Detect which cell encompasses the target text, then output its [x, y] center coordinate. 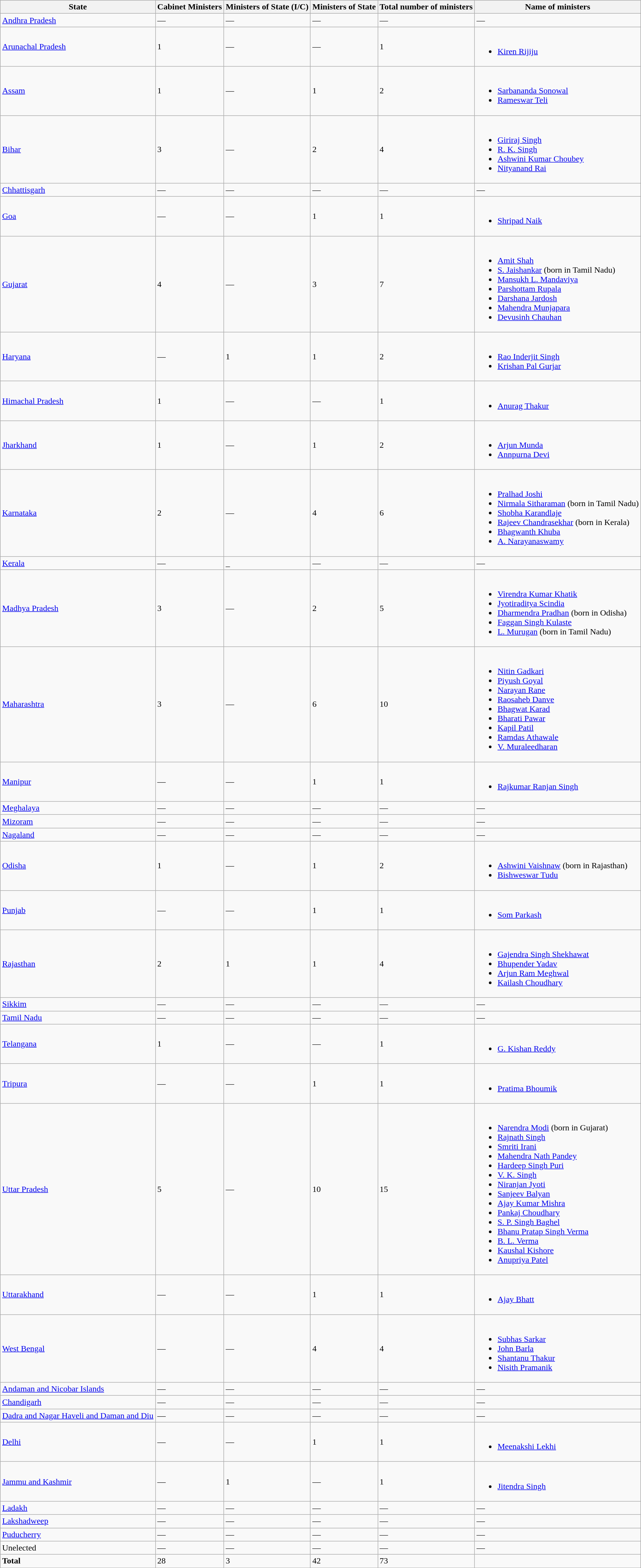
Total [78, 1561]
Manipur [78, 782]
Uttar Pradesh [78, 1189]
_ [267, 563]
Uttarakhand [78, 1295]
15 [426, 1189]
Jammu and Kashmir [78, 1481]
G. Kishan Reddy [557, 1044]
Giriraj SinghR. K. SinghAshwini Kumar ChoubeyNityanand Rai [557, 149]
Chandigarh [78, 1402]
Anurag Thakur [557, 401]
Andaman and Nicobar Islands [78, 1389]
Mizoram [78, 821]
Kiren Rijiju [557, 47]
Assam [78, 91]
Arjun MundaAnnpurna Devi [557, 445]
Pratima Bhoumik [557, 1084]
Ladakh [78, 1508]
Ajay Bhatt [557, 1295]
Kerala [78, 563]
Gajendra Singh ShekhawatBhupender YadavArjun Ram MeghwalKailash Choudhary [557, 964]
Ministers of State [344, 7]
West Bengal [78, 1348]
Pralhad JoshiNirmala Sitharaman (born in Tamil Nadu)Shobha KarandlajeRajeev Chandrasekhar (born in Kerala)Bhagwanth KhubaA. Narayanaswamy [557, 513]
Jitendra Singh [557, 1481]
Lakshadweep [78, 1521]
Sikkim [78, 1004]
28 [190, 1561]
Sarbananda SonowalRameswar Teli [557, 91]
Amit ShahS. Jaishankar (born in Tamil Nadu)Mansukh L. MandaviyaParshottam RupalaDarshana JardoshMahendra MunjaparaDevusinh Chauhan [557, 284]
Delhi [78, 1442]
Unelected [78, 1548]
Dadra and Nagar Haveli and Daman and Diu [78, 1416]
Ashwini Vaishnaw (born in Rajasthan)Bishweswar Tudu [557, 866]
7 [426, 284]
73 [426, 1561]
Telangana [78, 1044]
Cabinet Ministers [190, 7]
Shripad Naik [557, 216]
Himachal Pradesh [78, 401]
Meghalaya [78, 808]
42 [344, 1561]
Arunachal Pradesh [78, 47]
Nitin GadkariPiyush GoyalNarayan RaneRaosaheb DanveBhagwat KaradBharati PawarKapil PatilRamdas AthawaleV. Muraleedharan [557, 705]
Total number of ministers [426, 7]
Rajkumar Ranjan Singh [557, 782]
Rao Inderjit SinghKrishan Pal Gurjar [557, 357]
Bihar [78, 149]
Tripura [78, 1084]
Tamil Nadu [78, 1017]
Virendra Kumar KhatikJyotiraditya ScindiaDharmendra Pradhan (born in Odisha)Faggan Singh KulasteL. Murugan (born in Tamil Nadu) [557, 608]
Punjab [78, 910]
State [78, 7]
Goa [78, 216]
Andhra Pradesh [78, 20]
Karnataka [78, 513]
Chhattisgarh [78, 190]
Haryana [78, 357]
Meenakshi Lekhi [557, 1442]
Som Parkash [557, 910]
Madhya Pradesh [78, 608]
Puducherry [78, 1534]
Subhas SarkarJohn BarlaShantanu ThakurNisith Pramanik [557, 1348]
Gujarat [78, 284]
Odisha [78, 866]
Rajasthan [78, 964]
Ministers of State (I/C) [267, 7]
Nagaland [78, 835]
Maharashtra [78, 705]
Name of ministers [557, 7]
Jharkhand [78, 445]
